Search for the cell housing the specified text and yield its [x, y] center coordinate. 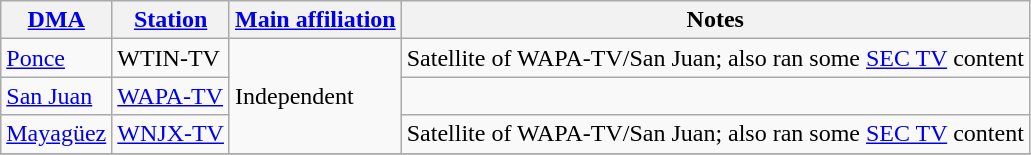
DMA [56, 20]
Independent [315, 96]
Ponce [56, 58]
Notes [715, 20]
Station [171, 20]
San Juan [56, 96]
WTIN-TV [171, 58]
WNJX-TV [171, 134]
Mayagüez [56, 134]
WAPA-TV [171, 96]
Main affiliation [315, 20]
